Pinpoint the cell where the given text exists, returning its [x, y] midpoint coordinate. 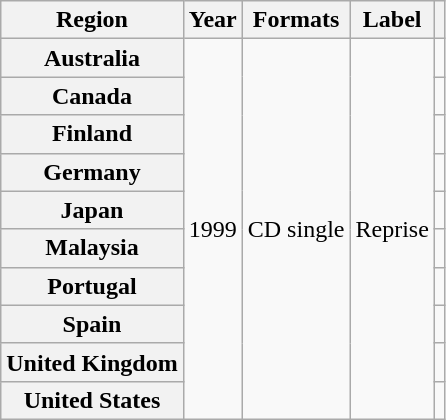
Reprise [392, 230]
Germany [92, 172]
Year [212, 20]
Spain [92, 324]
United States [92, 400]
United Kingdom [92, 362]
Japan [92, 210]
Formats [296, 20]
Malaysia [92, 248]
Portugal [92, 286]
CD single [296, 230]
Region [92, 20]
Finland [92, 134]
Australia [92, 58]
Canada [92, 96]
1999 [212, 230]
Label [392, 20]
